Find where the given text appears and provide that cell's center as (x, y) coordinate. 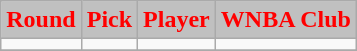
Pick (109, 20)
Player (177, 20)
WNBA Club (286, 20)
Round (41, 20)
